Find where the given text appears and provide that cell's center as (x, y) coordinate. 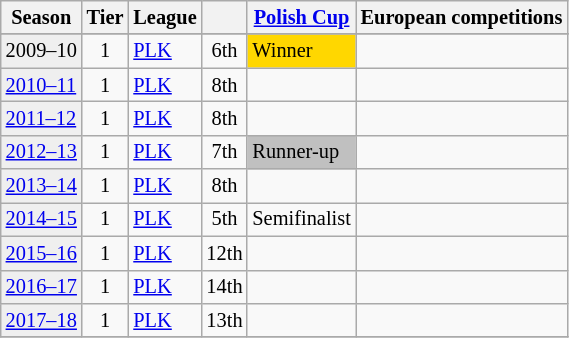
2009–10 (42, 51)
12th (225, 253)
2016–17 (42, 287)
5th (225, 219)
13th (225, 320)
Season (42, 17)
Polish Cup (301, 17)
Winner (301, 51)
2012–13 (42, 152)
2014–15 (42, 219)
14th (225, 287)
Runner-up (301, 152)
2013–14 (42, 186)
2010–11 (42, 85)
League (164, 17)
European competitions (462, 17)
6th (225, 51)
2011–12 (42, 118)
2017–18 (42, 320)
7th (225, 152)
Semifinalist (301, 219)
Tier (106, 17)
2015–16 (42, 253)
